Pinpoint the cell where the given text exists, returning its [X, Y] midpoint coordinate. 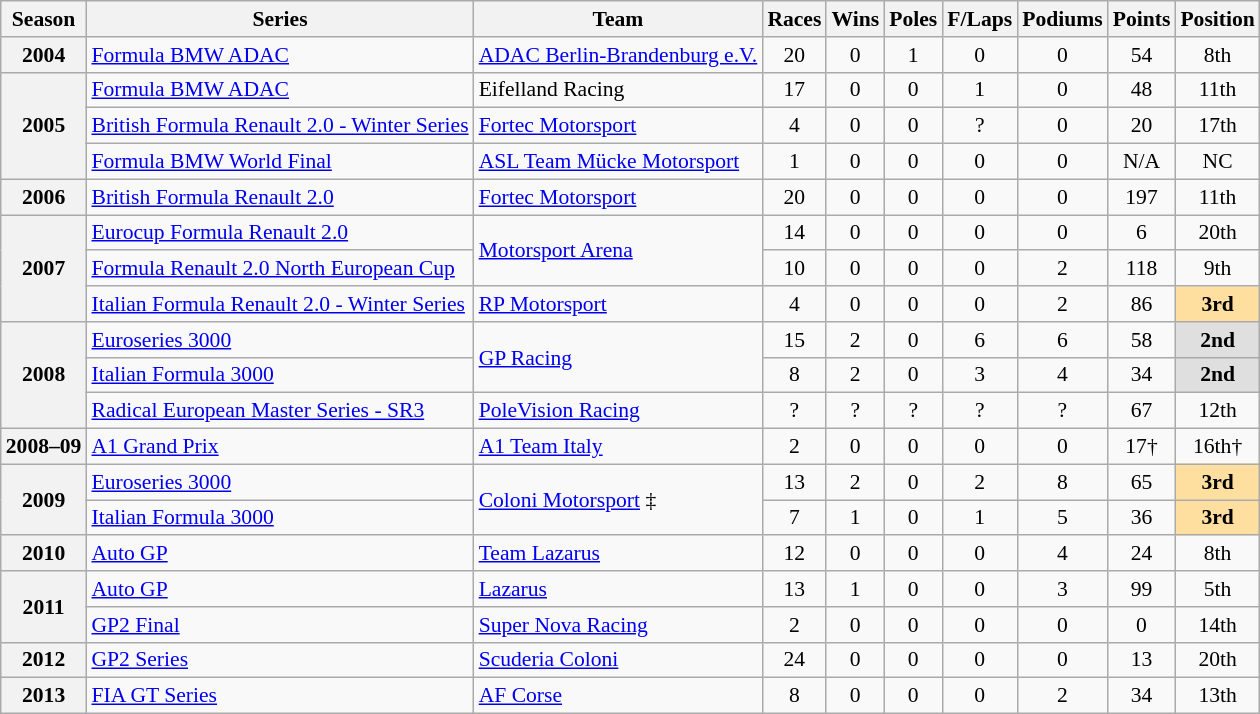
ASL Team Mücke Motorsport [618, 162]
GP2 Final [280, 625]
65 [1142, 482]
F/Laps [980, 19]
Podiums [1062, 19]
Position [1217, 19]
2008 [44, 376]
2008–09 [44, 447]
2006 [44, 197]
12th [1217, 411]
7 [794, 518]
PoleVision Racing [618, 411]
2013 [44, 696]
15 [794, 340]
ADAC Berlin-Brandenburg e.V. [618, 55]
14th [1217, 625]
Team Lazarus [618, 554]
NC [1217, 162]
Formula Renault 2.0 North European Cup [280, 269]
Radical European Master Series - SR3 [280, 411]
48 [1142, 90]
GP Racing [618, 358]
2009 [44, 500]
17† [1142, 447]
86 [1142, 304]
A1 Grand Prix [280, 447]
118 [1142, 269]
Motorsport Arena [618, 250]
14 [794, 233]
5th [1217, 589]
Formula BMW World Final [280, 162]
2012 [44, 660]
Series [280, 19]
Poles [913, 19]
67 [1142, 411]
2005 [44, 126]
2011 [44, 606]
16th† [1217, 447]
Super Nova Racing [618, 625]
2004 [44, 55]
12 [794, 554]
AF Corse [618, 696]
Wins [855, 19]
Eurocup Formula Renault 2.0 [280, 233]
Scuderia Coloni [618, 660]
10 [794, 269]
13th [1217, 696]
GP2 Series [280, 660]
British Formula Renault 2.0 - Winter Series [280, 126]
RP Motorsport [618, 304]
A1 Team Italy [618, 447]
British Formula Renault 2.0 [280, 197]
2007 [44, 268]
Team [618, 19]
197 [1142, 197]
54 [1142, 55]
Italian Formula Renault 2.0 - Winter Series [280, 304]
Lazarus [618, 589]
Eifelland Racing [618, 90]
Coloni Motorsport ‡ [618, 500]
17th [1217, 126]
Points [1142, 19]
36 [1142, 518]
FIA GT Series [280, 696]
5 [1062, 518]
N/A [1142, 162]
Races [794, 19]
9th [1217, 269]
17 [794, 90]
58 [1142, 340]
Season [44, 19]
2010 [44, 554]
99 [1142, 589]
